Return the [x, y] coordinate for the center point of the cell that contains the specified text.  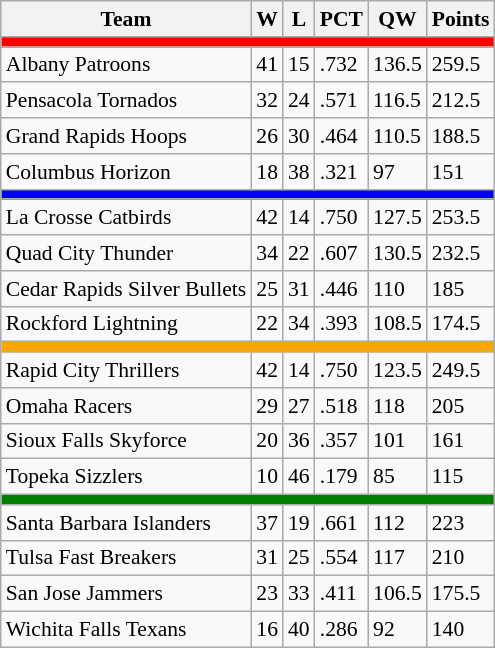
La Crosse Catbirds [126, 218]
Quad City Thunder [126, 253]
110.5 [398, 136]
151 [461, 172]
.607 [342, 253]
.464 [342, 136]
Rockford Lightning [126, 324]
.357 [342, 441]
40 [299, 630]
.571 [342, 101]
108.5 [398, 324]
123.5 [398, 370]
.411 [342, 594]
112 [398, 523]
110 [398, 289]
20 [267, 441]
29 [267, 406]
18 [267, 172]
.661 [342, 523]
.518 [342, 406]
46 [299, 477]
41 [267, 65]
QW [398, 19]
.393 [342, 324]
19 [299, 523]
185 [461, 289]
Cedar Rapids Silver Bullets [126, 289]
26 [267, 136]
.179 [342, 477]
33 [299, 594]
15 [299, 65]
127.5 [398, 218]
.446 [342, 289]
188.5 [461, 136]
W [267, 19]
117 [398, 558]
85 [398, 477]
16 [267, 630]
Santa Barbara Islanders [126, 523]
259.5 [461, 65]
140 [461, 630]
38 [299, 172]
PCT [342, 19]
Pensacola Tornados [126, 101]
30 [299, 136]
106.5 [398, 594]
Grand Rapids Hoops [126, 136]
Topeka Sizzlers [126, 477]
Tulsa Fast Breakers [126, 558]
32 [267, 101]
115 [461, 477]
130.5 [398, 253]
L [299, 19]
175.5 [461, 594]
Rapid City Thrillers [126, 370]
205 [461, 406]
174.5 [461, 324]
San Jose Jammers [126, 594]
Omaha Racers [126, 406]
27 [299, 406]
223 [461, 523]
Albany Patroons [126, 65]
97 [398, 172]
.321 [342, 172]
Points [461, 19]
23 [267, 594]
24 [299, 101]
161 [461, 441]
.554 [342, 558]
.732 [342, 65]
37 [267, 523]
101 [398, 441]
Wichita Falls Texans [126, 630]
212.5 [461, 101]
253.5 [461, 218]
36 [299, 441]
210 [461, 558]
Columbus Horizon [126, 172]
249.5 [461, 370]
Sioux Falls Skyforce [126, 441]
136.5 [398, 65]
Team [126, 19]
.286 [342, 630]
10 [267, 477]
116.5 [398, 101]
118 [398, 406]
92 [398, 630]
232.5 [461, 253]
